Pinpoint the cell where the given text exists, returning its [x, y] midpoint coordinate. 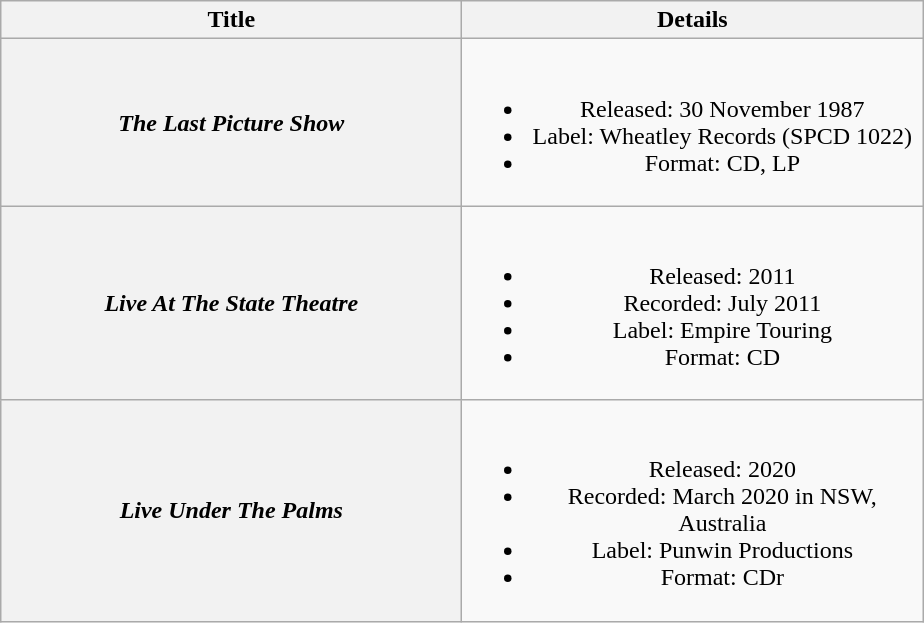
Details [692, 20]
Live Under The Palms [232, 510]
The Last Picture Show [232, 122]
Released: 2020Recorded: March 2020 in NSW, AustraliaLabel: Punwin ProductionsFormat: CDr [692, 510]
Title [232, 20]
Live At The State Theatre [232, 303]
Released: 2011Recorded: July 2011Label: Empire TouringFormat: CD [692, 303]
Released: 30 November 1987Label: Wheatley Records (SPCD 1022)Format: CD, LP [692, 122]
